Provide the (X, Y) coordinate of the cell's center where the given text is located.  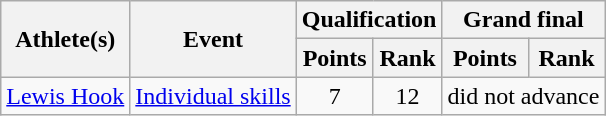
Lewis Hook (66, 96)
7 (334, 96)
Event (213, 39)
Individual skills (213, 96)
12 (408, 96)
did not advance (524, 96)
Athlete(s) (66, 39)
Grand final (524, 20)
Qualification (369, 20)
